From the cell containing the given text, extract its center point as (x, y) coordinate. 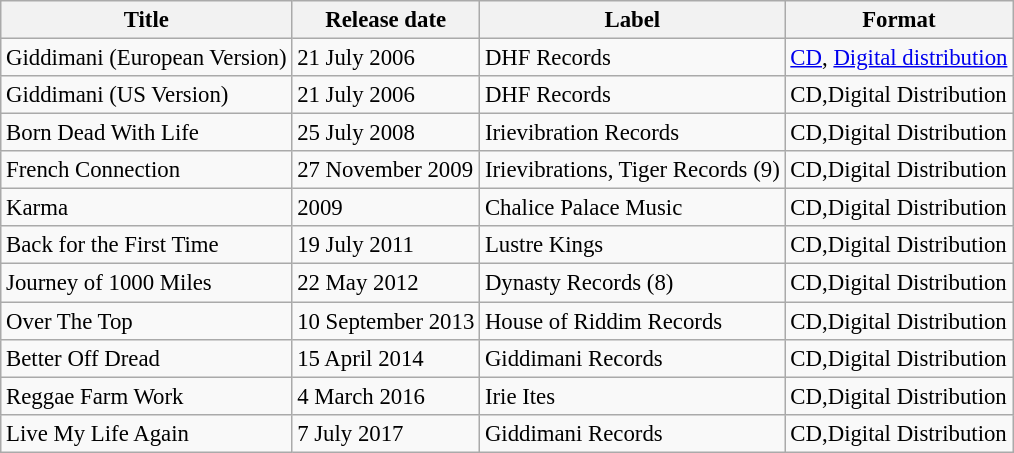
4 March 2016 (386, 396)
Reggae Farm Work (146, 396)
Irievibration Records (632, 133)
Giddimani (US Version) (146, 95)
Giddimani (European Version) (146, 58)
Journey of 1000 Miles (146, 283)
10 September 2013 (386, 321)
19 July 2011 (386, 245)
7 July 2017 (386, 433)
Born Dead With Life (146, 133)
Format (899, 20)
15 April 2014 (386, 358)
Chalice Palace Music (632, 208)
2009 (386, 208)
French Connection (146, 170)
Release date (386, 20)
Irievibrations, Tiger Records (9) (632, 170)
Karma (146, 208)
Over The Top (146, 321)
Back for the First Time (146, 245)
Better Off Dread (146, 358)
Title (146, 20)
House of Riddim Records (632, 321)
Lustre Kings (632, 245)
Label (632, 20)
25 July 2008 (386, 133)
Dynasty Records (8) (632, 283)
CD, Digital distribution (899, 58)
27 November 2009 (386, 170)
Live My Life Again (146, 433)
Irie Ites (632, 396)
22 May 2012 (386, 283)
